Return the [x, y] coordinate for the center point of the cell that contains the specified text.  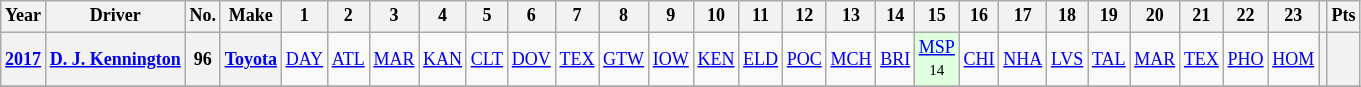
19 [1109, 16]
DOV [531, 59]
KEN [716, 59]
15 [938, 16]
20 [1155, 16]
18 [1068, 16]
13 [851, 16]
GTW [624, 59]
NHA [1023, 59]
BRI [896, 59]
LVS [1068, 59]
21 [1202, 16]
ELD [761, 59]
5 [486, 16]
Pts [1344, 16]
96 [202, 59]
14 [896, 16]
3 [394, 16]
CHI [979, 59]
KAN [443, 59]
TAL [1109, 59]
22 [1246, 16]
6 [531, 16]
17 [1023, 16]
8 [624, 16]
1 [304, 16]
2017 [24, 59]
CLT [486, 59]
DAY [304, 59]
IOW [670, 59]
7 [577, 16]
HOM [1294, 59]
D. J. Kennington [115, 59]
9 [670, 16]
12 [804, 16]
Driver [115, 16]
23 [1294, 16]
2 [348, 16]
ATL [348, 59]
Make [250, 16]
No. [202, 16]
POC [804, 59]
Year [24, 16]
10 [716, 16]
MCH [851, 59]
Toyota [250, 59]
MSP14 [938, 59]
PHO [1246, 59]
11 [761, 16]
4 [443, 16]
16 [979, 16]
